For the text-containing cell, return its midpoint in (x, y) coordinate format. 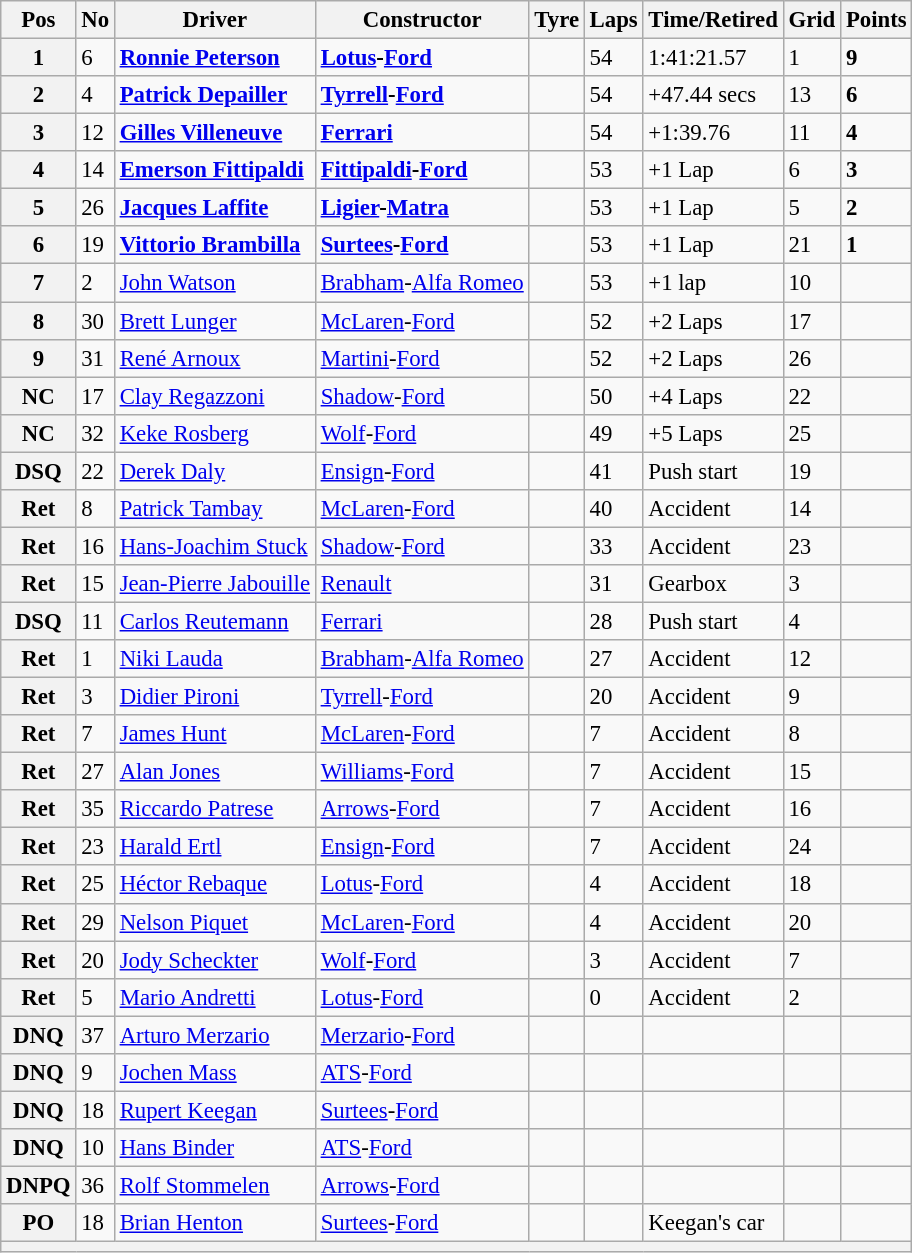
Merzario-Ford (422, 1035)
0 (614, 997)
Alan Jones (214, 772)
Points (876, 20)
Patrick Tambay (214, 509)
Hans-Joachim Stuck (214, 546)
35 (95, 809)
Jacques Laffite (214, 208)
Didier Pironi (214, 697)
PO (38, 1223)
Vittorio Brambilla (214, 245)
29 (95, 922)
24 (812, 847)
+47.44 secs (713, 95)
40 (614, 509)
+5 Laps (713, 433)
DNPQ (38, 1185)
49 (614, 433)
30 (95, 321)
Keegan's car (713, 1223)
13 (812, 95)
1:41:21.57 (713, 58)
John Watson (214, 283)
Niki Lauda (214, 659)
Keke Rosberg (214, 433)
Emerson Fittipaldi (214, 170)
No (95, 20)
Jean-Pierre Jabouille (214, 584)
+1:39.76 (713, 133)
Pos (38, 20)
Rupert Keegan (214, 1110)
Grid (812, 20)
Clay Regazzoni (214, 396)
Riccardo Patrese (214, 809)
+4 Laps (713, 396)
Laps (614, 20)
41 (614, 471)
37 (95, 1035)
Driver (214, 20)
Nelson Piquet (214, 922)
Carlos Reutemann (214, 621)
Martini-Ford (422, 358)
Rolf Stommelen (214, 1185)
32 (95, 433)
Renault (422, 584)
Williams-Ford (422, 772)
Harald Ertl (214, 847)
René Arnoux (214, 358)
Patrick Depailler (214, 95)
Gilles Villeneuve (214, 133)
Derek Daly (214, 471)
Brett Lunger (214, 321)
21 (812, 245)
Tyre (556, 20)
Jochen Mass (214, 1073)
Hans Binder (214, 1148)
36 (95, 1185)
Jody Scheckter (214, 960)
28 (614, 621)
Arturo Merzario (214, 1035)
Gearbox (713, 584)
Brian Henton (214, 1223)
Ligier-Matra (422, 208)
James Hunt (214, 734)
33 (614, 546)
Ronnie Peterson (214, 58)
Héctor Rebaque (214, 885)
Mario Andretti (214, 997)
Constructor (422, 20)
+1 lap (713, 283)
50 (614, 396)
Time/Retired (713, 20)
Fittipaldi-Ford (422, 170)
